Detect which cell encompasses the target text, then output its [x, y] center coordinate. 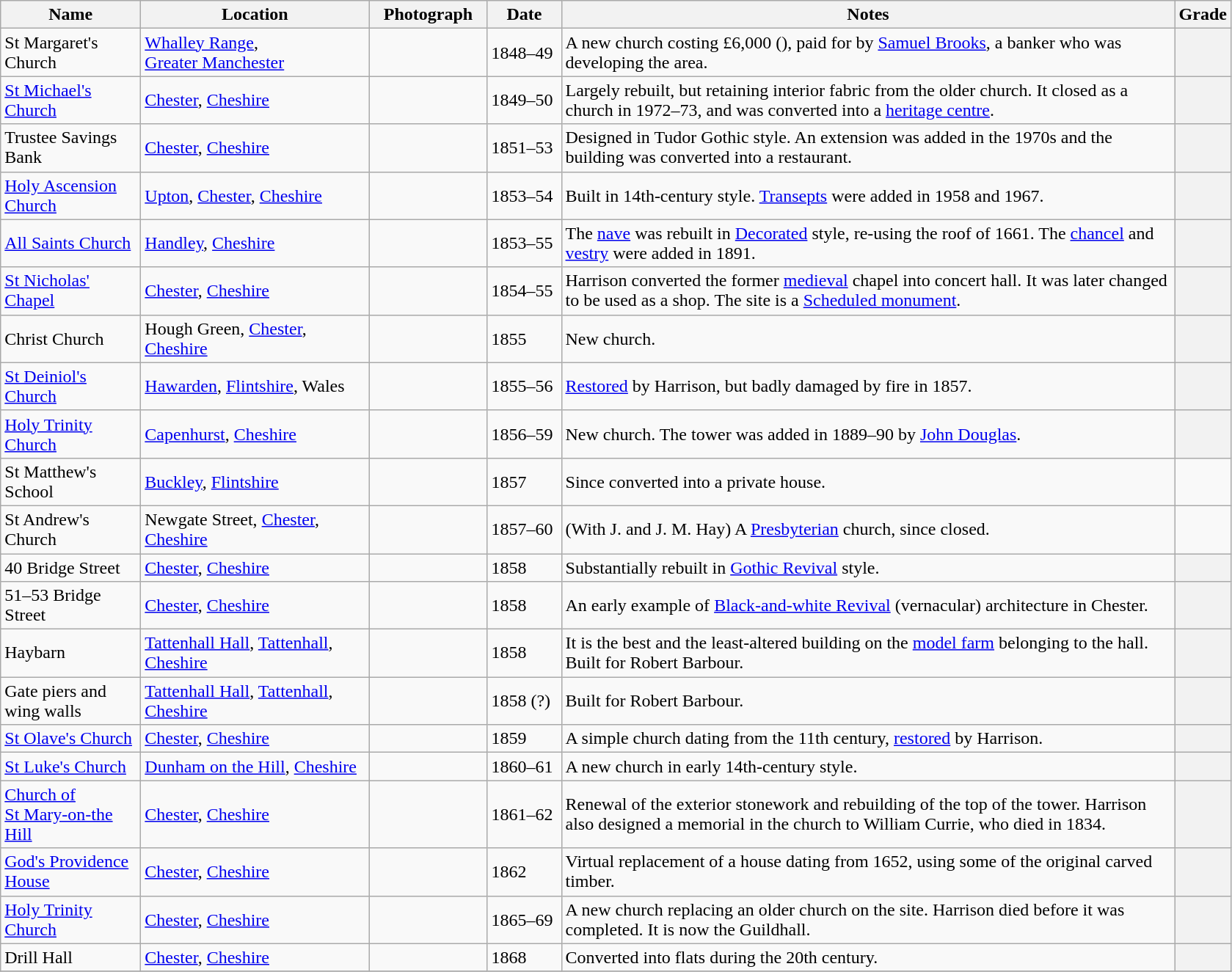
Dunham on the Hill, Cheshire [255, 767]
St Deiniol's Church [70, 386]
40 Bridge Street [70, 567]
Holy Ascension Church [70, 195]
Notes [868, 15]
1857–60 [524, 530]
1865–69 [524, 920]
Grade [1203, 15]
Date [524, 15]
New church. [868, 339]
St Nicholas' Chapel [70, 290]
Christ Church [70, 339]
Photograph [429, 15]
1848–49 [524, 53]
St Andrew's Church [70, 530]
1853–54 [524, 195]
Since converted into a private house. [868, 481]
A simple church dating from the 11th century, restored by Harrison. [868, 739]
Hough Green, Chester, Cheshire [255, 339]
St Luke's Church [70, 767]
1854–55 [524, 290]
Gate piers and wing walls [70, 701]
Capenhurst, Cheshire [255, 434]
Upton, Chester, Cheshire [255, 195]
St Margaret's Church [70, 53]
Designed in Tudor Gothic style. An extension was added in the 1970s and the building was converted into a restaurant. [868, 148]
It is the best and the least-altered building on the model farm belonging to the hall. Built for Robert Barbour. [868, 653]
Restored by Harrison, but badly damaged by fire in 1857. [868, 386]
Buckley, Flintshire [255, 481]
Newgate Street, Chester, Cheshire [255, 530]
1855–56 [524, 386]
(With J. and J. M. Hay) A Presbyterian church, since closed. [868, 530]
1853–55 [524, 244]
1860–61 [524, 767]
1857 [524, 481]
The nave was rebuilt in Decorated style, re-using the roof of 1661. The chancel and vestry were added in 1891. [868, 244]
1859 [524, 739]
Built for Robert Barbour. [868, 701]
St Olave's Church [70, 739]
Harrison converted the former medieval chapel into concert hall. It was later changed to be used as a shop. The site is a Scheduled monument. [868, 290]
1849–50 [524, 100]
A new church in early 14th-century style. [868, 767]
St Matthew's School [70, 481]
Location [255, 15]
Converted into flats during the 20th century. [868, 957]
Drill Hall [70, 957]
Largely rebuilt, but retaining interior fabric from the older church. It closed as a church in 1972–73, and was converted into a heritage centre. [868, 100]
51–53 Bridge Street [70, 606]
1862 [524, 871]
An early example of Black-and-white Revival (vernacular) architecture in Chester. [868, 606]
1855 [524, 339]
God's Providence House [70, 871]
St Michael's Church [70, 100]
1861–62 [524, 814]
A new church replacing an older church on the site. Harrison died before it was completed. It is now the Guildhall. [868, 920]
Virtual replacement of a house dating from 1652, using some of the original carved timber. [868, 871]
Whalley Range,Greater Manchester [255, 53]
1868 [524, 957]
Church of St Mary-on-the Hill [70, 814]
Built in 14th-century style. Transepts were added in 1958 and 1967. [868, 195]
1858 (?) [524, 701]
Handley, Cheshire [255, 244]
Trustee Savings Bank [70, 148]
Hawarden, Flintshire, Wales [255, 386]
Name [70, 15]
Haybarn [70, 653]
Substantially rebuilt in Gothic Revival style. [868, 567]
All Saints Church [70, 244]
New church. The tower was added in 1889–90 by John Douglas. [868, 434]
A new church costing £6,000 (), paid for by Samuel Brooks, a banker who was developing the area. [868, 53]
1856–59 [524, 434]
1851–53 [524, 148]
